Pinpoint the cell where the given text exists, returning its [x, y] midpoint coordinate. 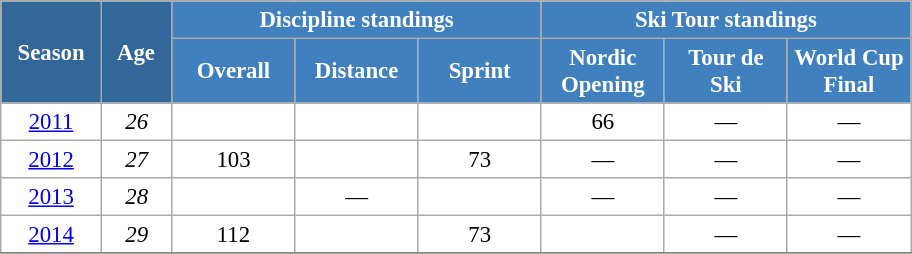
112 [234, 235]
Tour deSki [726, 72]
World CupFinal [848, 72]
2012 [52, 160]
2014 [52, 235]
Distance [356, 72]
2011 [52, 122]
Ski Tour standings [726, 20]
Sprint [480, 72]
27 [136, 160]
2013 [52, 197]
28 [136, 197]
Season [52, 52]
29 [136, 235]
66 [602, 122]
Discipline standings [356, 20]
Overall [234, 72]
Age [136, 52]
103 [234, 160]
26 [136, 122]
NordicOpening [602, 72]
